Locate the cell with the specified text and output its [X, Y] center coordinate. 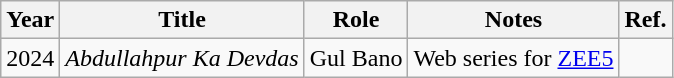
Gul Bano [356, 58]
Role [356, 20]
Ref. [646, 20]
Year [30, 20]
2024 [30, 58]
Web series for ZEE5 [514, 58]
Notes [514, 20]
Title [182, 20]
Abdullahpur Ka Devdas [182, 58]
